Capture the cell that displays the provided text and extract its [x, y] central coordinate. 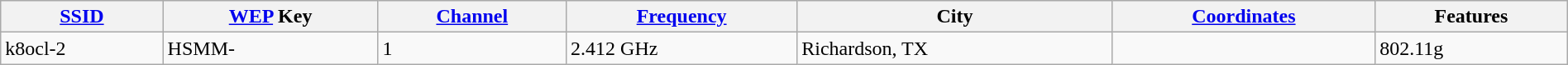
Richardson, TX [955, 48]
Channel [471, 17]
2.412 GHz [681, 48]
802.11g [1472, 48]
Features [1472, 17]
HSMM- [270, 48]
SSID [82, 17]
Coordinates [1244, 17]
WEP Key [270, 17]
Frequency [681, 17]
1 [471, 48]
City [955, 17]
k8ocl-2 [82, 48]
